Scan for the cell matching the given text and deliver its (x, y) coordinate at center. 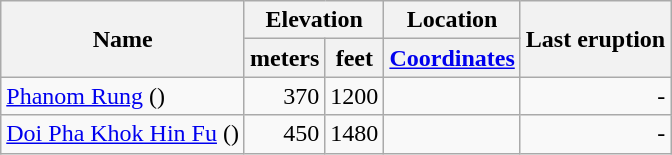
Name (123, 39)
meters (284, 58)
Last eruption (595, 39)
Location (452, 20)
450 (284, 134)
feet (354, 58)
Phanom Rung () (123, 96)
370 (284, 96)
1200 (354, 96)
Doi Pha Khok Hin Fu () (123, 134)
Coordinates (452, 58)
Elevation (314, 20)
1480 (354, 134)
